Find where the given text appears and provide that cell's center as [X, Y] coordinate. 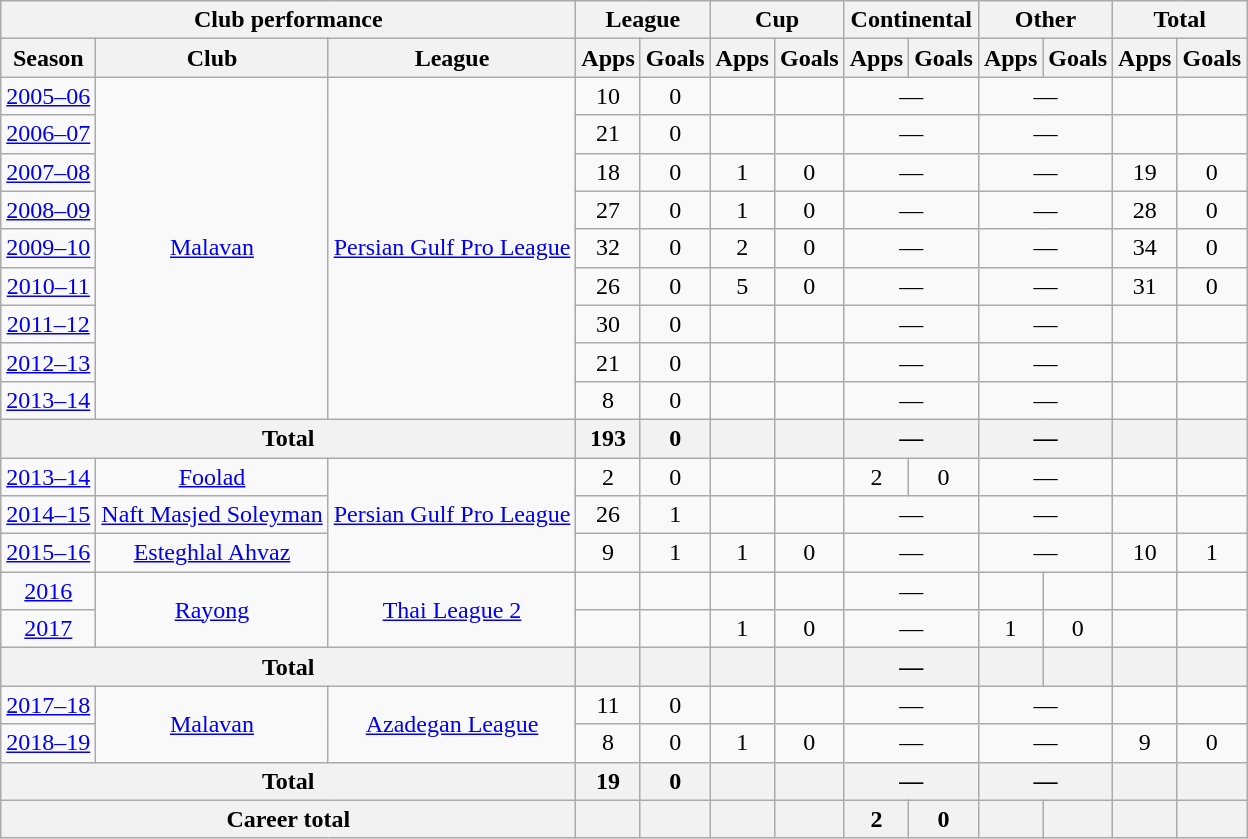
32 [608, 248]
Esteghlal Ahvaz [212, 553]
Season [48, 58]
Foolad [212, 477]
Club [212, 58]
2017–18 [48, 705]
2009–10 [48, 248]
2006–07 [48, 134]
27 [608, 210]
2018–19 [48, 743]
11 [608, 705]
2014–15 [48, 515]
18 [608, 172]
30 [608, 324]
34 [1145, 248]
2015–16 [48, 553]
2010–11 [48, 286]
2012–13 [48, 362]
Career total [288, 819]
2007–08 [48, 172]
2016 [48, 591]
2017 [48, 629]
31 [1145, 286]
Other [1045, 20]
2011–12 [48, 324]
Cup [777, 20]
Thai League 2 [452, 610]
5 [742, 286]
28 [1145, 210]
Naft Masjed Soleyman [212, 515]
2005–06 [48, 96]
Rayong [212, 610]
2008–09 [48, 210]
Club performance [288, 20]
Azadegan League [452, 724]
Continental [911, 20]
193 [608, 438]
